Scan for the cell matching the given text and deliver its [x, y] coordinate at center. 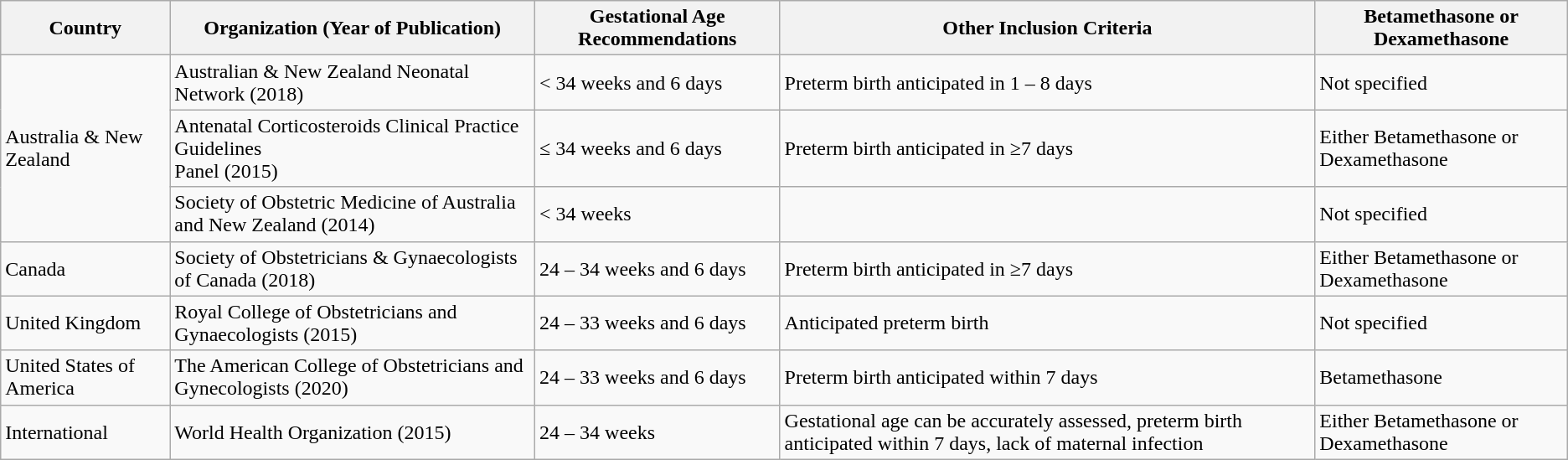
Preterm birth anticipated within 7 days [1047, 377]
< 34 weeks and 6 days [658, 82]
Australian & New Zealand Neonatal Network (2018) [353, 82]
Society of Obstetricians & Gynaecologists of Canada (2018) [353, 268]
Country [85, 28]
Betamethasone [1441, 377]
Betamethasone or Dexamethasone [1441, 28]
24 – 34 weeks and 6 days [658, 268]
24 – 34 weeks [658, 432]
Preterm birth anticipated in 1 – 8 days [1047, 82]
< 34 weeks [658, 214]
United States of America [85, 377]
World Health Organization (2015) [353, 432]
Anticipated preterm birth [1047, 323]
Antenatal Corticosteroids Clinical Practice GuidelinesPanel (2015) [353, 148]
Organization (Year of Publication) [353, 28]
The American College of Obstetricians and Gynecologists (2020) [353, 377]
Society of Obstetric Medicine of Australia and New Zealand (2014) [353, 214]
United Kingdom [85, 323]
Other Inclusion Criteria [1047, 28]
International [85, 432]
Gestational Age Recommendations [658, 28]
Royal College of Obstetricians and Gynaecologists (2015) [353, 323]
Australia & New Zealand [85, 148]
≤ 34 weeks and 6 days [658, 148]
Gestational age can be accurately assessed, preterm birth anticipated within 7 days, lack of maternal infection [1047, 432]
Canada [85, 268]
